Search for the cell housing the specified text and yield its (x, y) center coordinate. 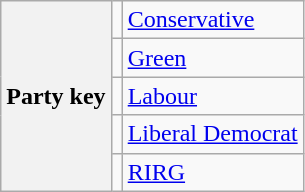
Labour (212, 96)
Liberal Democrat (212, 134)
RIRG (212, 172)
Green (212, 58)
Conservative (212, 20)
Party key (56, 96)
